Extract the [X, Y] coordinate from the center of the cell holding the provided text.  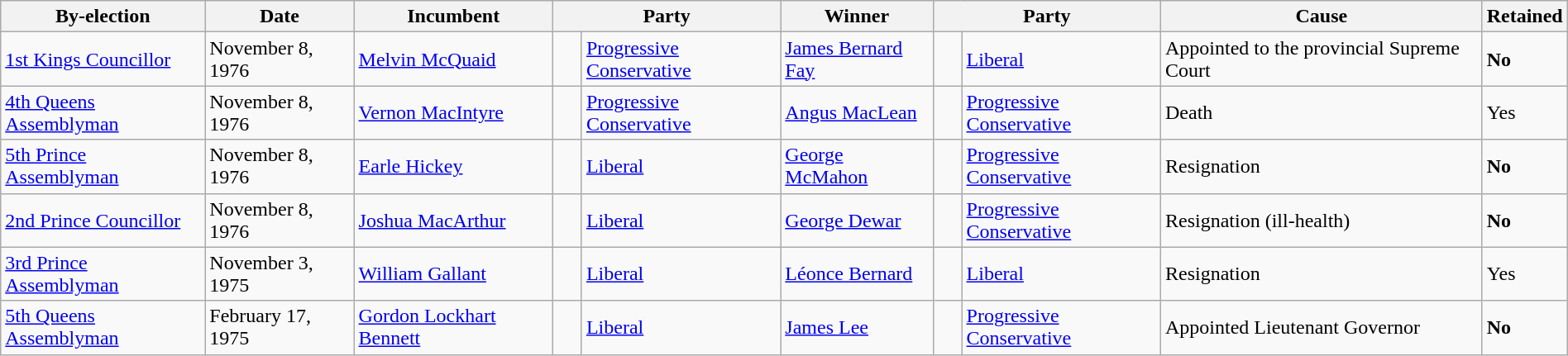
5th Prince Assemblyman [103, 167]
James Bernard Fay [857, 59]
Appointed Lieutenant Governor [1322, 327]
Gordon Lockhart Bennett [453, 327]
Vernon MacIntyre [453, 112]
2nd Prince Councillor [103, 220]
5th Queens Assemblyman [103, 327]
4th Queens Assemblyman [103, 112]
Resignation (ill-health) [1322, 220]
George McMahon [857, 167]
By-election [103, 17]
Joshua MacArthur [453, 220]
Léonce Bernard [857, 274]
Date [280, 17]
George Dewar [857, 220]
Death [1322, 112]
William Gallant [453, 274]
Melvin McQuaid [453, 59]
Cause [1322, 17]
1st Kings Councillor [103, 59]
November 3, 1975 [280, 274]
Incumbent [453, 17]
Angus MacLean [857, 112]
Winner [857, 17]
Appointed to the provincial Supreme Court [1322, 59]
James Lee [857, 327]
Earle Hickey [453, 167]
3rd Prince Assemblyman [103, 274]
Retained [1525, 17]
February 17, 1975 [280, 327]
